Locate the cell with the specified text and output its (x, y) center coordinate. 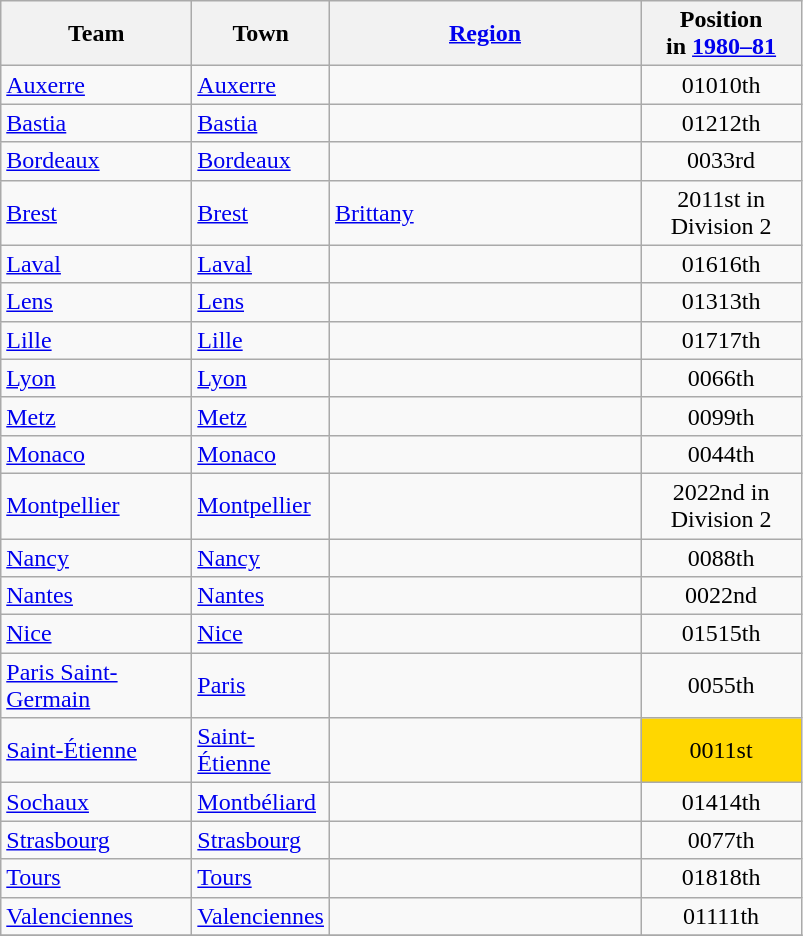
0066th (722, 378)
2022nd in Division 2 (722, 506)
Region (484, 34)
01818th (722, 878)
01414th (722, 802)
0055th (722, 686)
Montbéliard (261, 802)
0033rd (722, 161)
2011st in Division 2 (722, 212)
01616th (722, 264)
Paris (261, 686)
0011st (722, 750)
0022nd (722, 596)
Town (261, 34)
01717th (722, 340)
Positionin 1980–81 (722, 34)
Paris Saint-Germain (96, 686)
0077th (722, 840)
Sochaux (96, 802)
01010th (722, 85)
Brittany (484, 212)
Team (96, 34)
0044th (722, 454)
0088th (722, 557)
0099th (722, 416)
01515th (722, 634)
01111th (722, 916)
01212th (722, 123)
01313th (722, 302)
